For the text-containing cell, return its midpoint in [x, y] coordinate format. 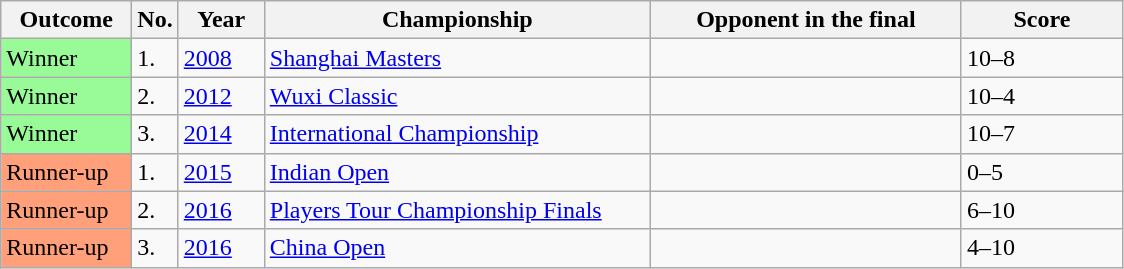
China Open [457, 248]
Score [1042, 20]
Wuxi Classic [457, 96]
No. [155, 20]
2014 [221, 134]
Opponent in the final [806, 20]
10–8 [1042, 58]
4–10 [1042, 248]
Year [221, 20]
2012 [221, 96]
Indian Open [457, 172]
2008 [221, 58]
International Championship [457, 134]
0–5 [1042, 172]
10–7 [1042, 134]
2015 [221, 172]
Shanghai Masters [457, 58]
6–10 [1042, 210]
Outcome [66, 20]
Championship [457, 20]
Players Tour Championship Finals [457, 210]
10–4 [1042, 96]
